Identify which cell holds the provided text, then report its (x, y) central coordinate. 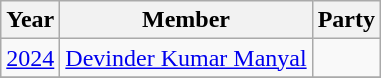
2024 (30, 58)
Party (346, 20)
Member (186, 20)
Devinder Kumar Manyal (186, 58)
Year (30, 20)
